Search for the cell housing the specified text and yield its (x, y) center coordinate. 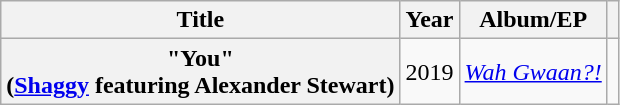
Album/EP (533, 20)
"You"(Shaggy featuring Alexander Stewart) (200, 72)
Wah Gwaan?! (533, 72)
Title (200, 20)
2019 (430, 72)
Year (430, 20)
